Scan for the cell matching the given text and deliver its [x, y] coordinate at center. 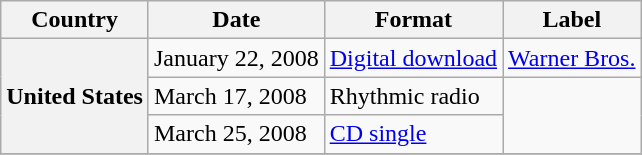
Label [572, 20]
Country [75, 20]
Warner Bros. [572, 58]
Format [413, 20]
Date [236, 20]
Rhythmic radio [413, 96]
March 17, 2008 [236, 96]
Digital download [413, 58]
January 22, 2008 [236, 58]
United States [75, 96]
CD single [413, 134]
March 25, 2008 [236, 134]
